Provide the (X, Y) coordinate of the cell's center where the given text is located.  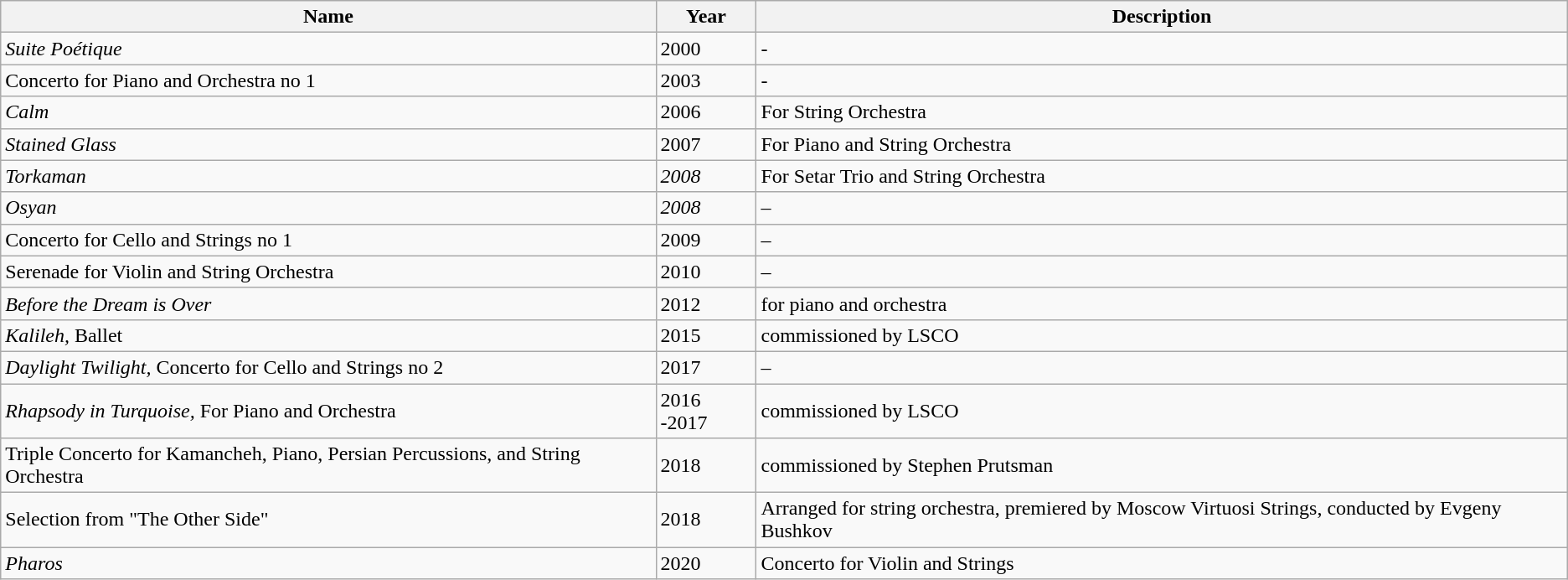
Pharos (328, 563)
2010 (706, 272)
2012 (706, 303)
Daylight Twilight, Concerto for Cello and Strings no 2 (328, 367)
2017 (706, 367)
Triple Concerto for Kamancheh, Piano, Persian Percussions, and String Orchestra (328, 466)
for piano and orchestra (1162, 303)
Description (1162, 17)
Calm (328, 112)
Before the Dream is Over (328, 303)
2007 (706, 144)
Kalileh, Ballet (328, 335)
For String Orchestra (1162, 112)
2003 (706, 80)
commissioned by Stephen Prutsman (1162, 466)
2015 (706, 335)
Arranged for string orchestra, premiered by Moscow Virtuosi Strings, conducted by Evgeny Bushkov (1162, 520)
2000 (706, 49)
Osyan (328, 208)
Year (706, 17)
Concerto for Cello and Strings no 1 (328, 240)
Torkaman (328, 176)
Stained Glass (328, 144)
Concerto for Piano and Orchestra no 1 (328, 80)
2020 (706, 563)
Serenade for Violin and String Orchestra (328, 272)
For Piano and String Orchestra (1162, 144)
2006 (706, 112)
For Setar Trio and String Orchestra (1162, 176)
2009 (706, 240)
Selection from "The Other Side" (328, 520)
Suite Poétique (328, 49)
2016 -2017 (706, 411)
Concerto for Violin and Strings (1162, 563)
Name (328, 17)
Rhapsody in Turquoise, For Piano and Orchestra (328, 411)
